Pinpoint the cell where the given text exists, returning its [X, Y] midpoint coordinate. 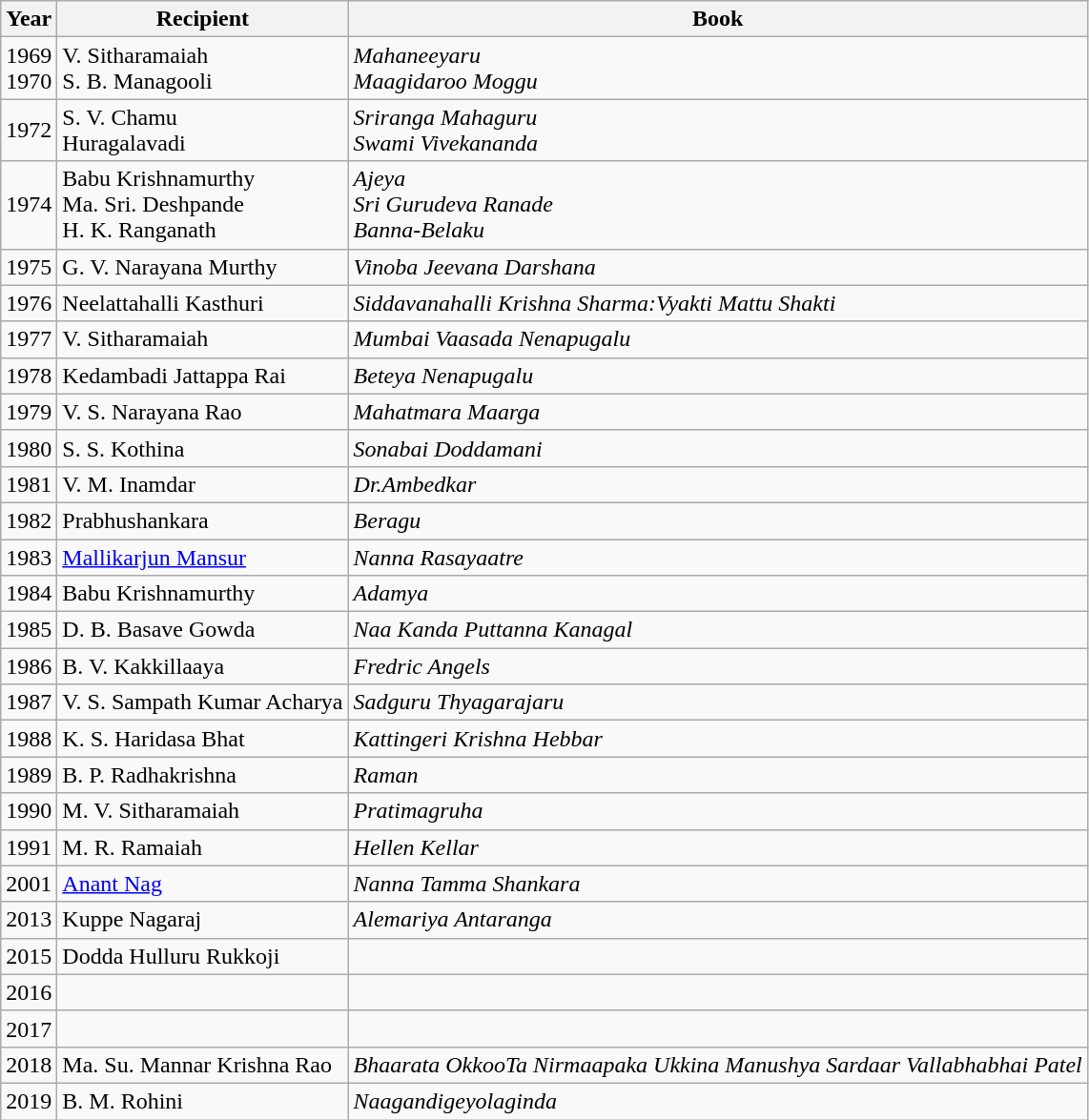
AjeyaSri Gurudeva RanadeBanna-Belaku [717, 205]
Raman [717, 775]
Dr.Ambedkar [717, 484]
Kuppe Nagaraj [202, 920]
1984 [29, 594]
1987 [29, 703]
Adamya [717, 594]
V. S. Sampath Kumar Acharya [202, 703]
2019 [29, 1101]
Pratimagruha [717, 811]
V. M. Inamdar [202, 484]
K. S. Haridasa Bhat [202, 739]
G. V. Narayana Murthy [202, 267]
Mumbai Vaasada Nenapugalu [717, 339]
1991 [29, 847]
Year [29, 19]
Vinoba Jeevana Darshana [717, 267]
M. R. Ramaiah [202, 847]
1976 [29, 303]
Alemariya Antaranga [717, 920]
1982 [29, 520]
MahaneeyaruMaagidaroo Moggu [717, 69]
S. S. Kothina [202, 448]
B. P. Radhakrishna [202, 775]
2016 [29, 992]
1978 [29, 376]
Naa Kanda Puttanna Kanagal [717, 630]
Babu KrishnamurthyMa. Sri. DeshpandeH. K. Ranganath [202, 205]
1975 [29, 267]
Neelattahalli Kasthuri [202, 303]
Nanna Tamma Shankara [717, 884]
Ma. Su. Mannar Krishna Rao [202, 1065]
1972 [29, 130]
2018 [29, 1065]
Book [717, 19]
Mallikarjun Mansur [202, 558]
Mahatmara Maarga [717, 412]
Sadguru Thyagarajaru [717, 703]
1974 [29, 205]
Kattingeri Krishna Hebbar [717, 739]
1979 [29, 412]
M. V. Sitharamaiah [202, 811]
1988 [29, 739]
1986 [29, 666]
19691970 [29, 69]
V. S. Narayana Rao [202, 412]
1990 [29, 811]
1981 [29, 484]
Recipient [202, 19]
D. B. Basave Gowda [202, 630]
Beteya Nenapugalu [717, 376]
2015 [29, 956]
Siddavanahalli Krishna Sharma:Vyakti Mattu Shakti [717, 303]
1989 [29, 775]
Anant Nag [202, 884]
Fredric Angels [717, 666]
1983 [29, 558]
Prabhushankara [202, 520]
Beragu [717, 520]
Sriranga MahaguruSwami Vivekananda [717, 130]
2013 [29, 920]
Naagandigeyolaginda [717, 1101]
1980 [29, 448]
V. Sitharamaiah [202, 339]
1985 [29, 630]
Bhaarata OkkooTa Nirmaapaka Ukkina Manushya Sardaar Vallabhabhai Patel [717, 1065]
Kedambadi Jattappa Rai [202, 376]
2001 [29, 884]
Hellen Kellar [717, 847]
S. V. ChamuHuragalavadi [202, 130]
Nanna Rasayaatre [717, 558]
B. V. Kakkillaaya [202, 666]
2017 [29, 1028]
Sonabai Doddamani [717, 448]
1977 [29, 339]
V. SitharamaiahS. B. Managooli [202, 69]
Dodda Hulluru Rukkoji [202, 956]
Babu Krishnamurthy [202, 594]
B. M. Rohini [202, 1101]
